Capture the cell that displays the provided text and extract its [X, Y] central coordinate. 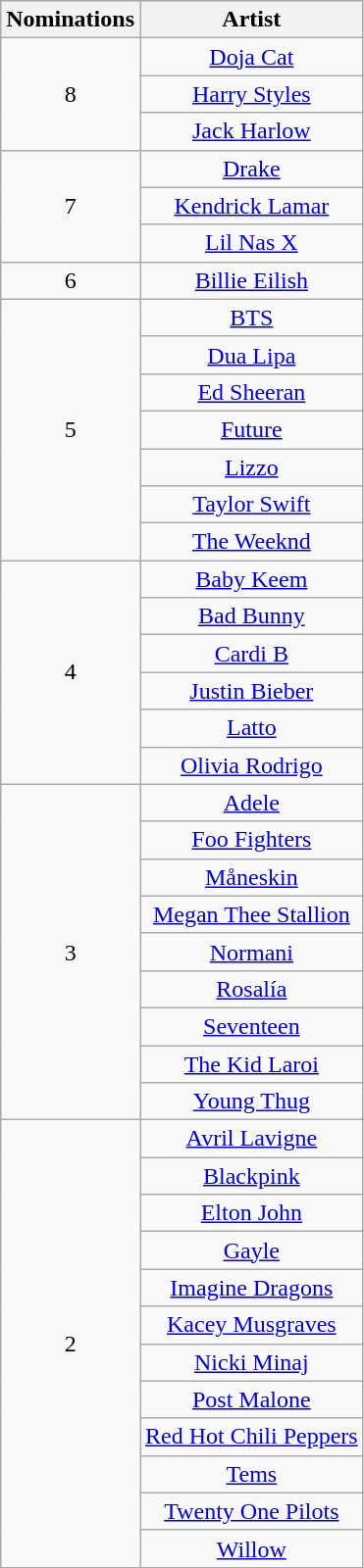
Imagine Dragons [251, 1288]
Young Thug [251, 1102]
Kendrick Lamar [251, 206]
The Kid Laroi [251, 1063]
6 [71, 280]
Foo Fighters [251, 840]
Artist [251, 20]
Latto [251, 728]
Doja Cat [251, 57]
2 [71, 1345]
Avril Lavigne [251, 1139]
Dua Lipa [251, 355]
Kacey Musgraves [251, 1325]
Rosalía [251, 989]
Cardi B [251, 654]
Taylor Swift [251, 505]
Willow [251, 1548]
Olivia Rodrigo [251, 765]
Billie Eilish [251, 280]
BTS [251, 318]
Tems [251, 1474]
Adele [251, 803]
3 [71, 953]
7 [71, 206]
Nominations [71, 20]
Justin Bieber [251, 691]
The Weeknd [251, 542]
Bad Bunny [251, 616]
4 [71, 672]
5 [71, 429]
Gayle [251, 1250]
Blackpink [251, 1176]
Måneskin [251, 877]
Elton John [251, 1213]
8 [71, 94]
Seventeen [251, 1026]
Twenty One Pilots [251, 1511]
Ed Sheeran [251, 392]
Post Malone [251, 1399]
Future [251, 429]
Harry Styles [251, 94]
Red Hot Chili Peppers [251, 1437]
Nicki Minaj [251, 1362]
Baby Keem [251, 579]
Lil Nas X [251, 243]
Normani [251, 952]
Megan Thee Stallion [251, 914]
Drake [251, 169]
Jack Harlow [251, 131]
Lizzo [251, 467]
